Locate the cell with the specified text and output its (x, y) center coordinate. 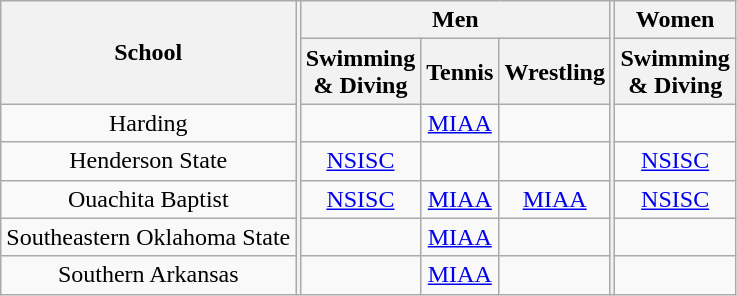
Southern Arkansas (148, 275)
Wrestling (555, 72)
Harding (148, 123)
Tennis (460, 72)
School (148, 52)
Women (675, 20)
Henderson State (148, 161)
Men (455, 20)
Ouachita Baptist (148, 199)
Southeastern Oklahoma State (148, 237)
